Pinpoint the cell where the given text exists, returning its (x, y) midpoint coordinate. 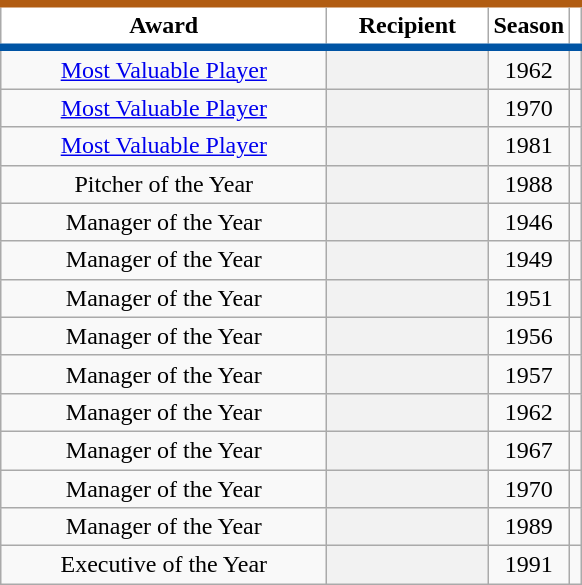
1991 (529, 565)
Pitcher of the Year (164, 184)
1988 (529, 184)
1981 (529, 146)
1949 (529, 260)
1946 (529, 222)
1989 (529, 527)
Executive of the Year (164, 565)
Season (529, 26)
1951 (529, 298)
Award (164, 26)
1956 (529, 336)
Recipient (408, 26)
1967 (529, 450)
1957 (529, 374)
